Determine the [X, Y] coordinate at the center of the cell enclosing the given text.  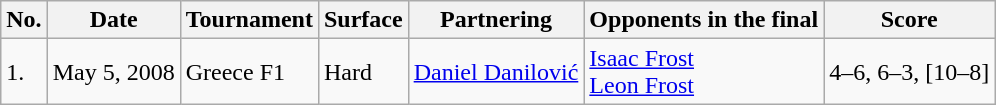
Surface [363, 20]
May 5, 2008 [114, 72]
Partnering [496, 20]
No. [24, 20]
Hard [363, 72]
Greece F1 [249, 72]
Score [910, 20]
Opponents in the final [704, 20]
1. [24, 72]
Tournament [249, 20]
Daniel Danilović [496, 72]
4–6, 6–3, [10–8] [910, 72]
Isaac Frost Leon Frost [704, 72]
Date [114, 20]
